Capture the cell that displays the provided text and extract its [X, Y] central coordinate. 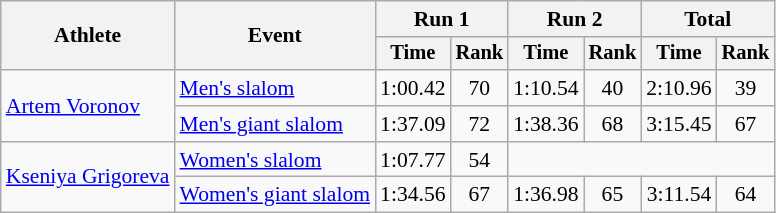
70 [480, 88]
1:36.98 [546, 195]
3:11.54 [678, 195]
Women's slalom [276, 160]
Run 1 [442, 19]
65 [613, 195]
Athlete [88, 36]
68 [613, 124]
72 [480, 124]
1:37.09 [412, 124]
39 [746, 88]
3:15.45 [678, 124]
Women's giant slalom [276, 195]
Event [276, 36]
Run 2 [574, 19]
Men's slalom [276, 88]
Total [708, 19]
64 [746, 195]
Kseniya Grigoreva [88, 178]
Artem Voronov [88, 106]
1:38.36 [546, 124]
54 [480, 160]
1:07.77 [412, 160]
1:34.56 [412, 195]
40 [613, 88]
2:10.96 [678, 88]
1:00.42 [412, 88]
1:10.54 [546, 88]
Men's giant slalom [276, 124]
